Locate the cell with the specified text and output its (x, y) center coordinate. 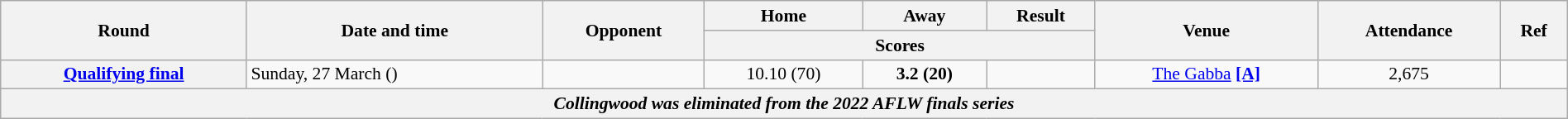
Away (925, 16)
Round (124, 30)
Qualifying final (124, 74)
Attendance (1409, 30)
Result (1041, 16)
The Gabba [A] (1206, 74)
10.10 (70) (784, 74)
Date and time (394, 30)
Sunday, 27 March () (394, 74)
Opponent (624, 30)
Ref (1533, 30)
Venue (1206, 30)
2,675 (1409, 74)
Scores (900, 45)
3.2 (20) (925, 74)
Collingwood was eliminated from the 2022 AFLW finals series (784, 104)
Home (784, 16)
